Return the (X, Y) coordinate for the center point of the cell that contains the specified text.  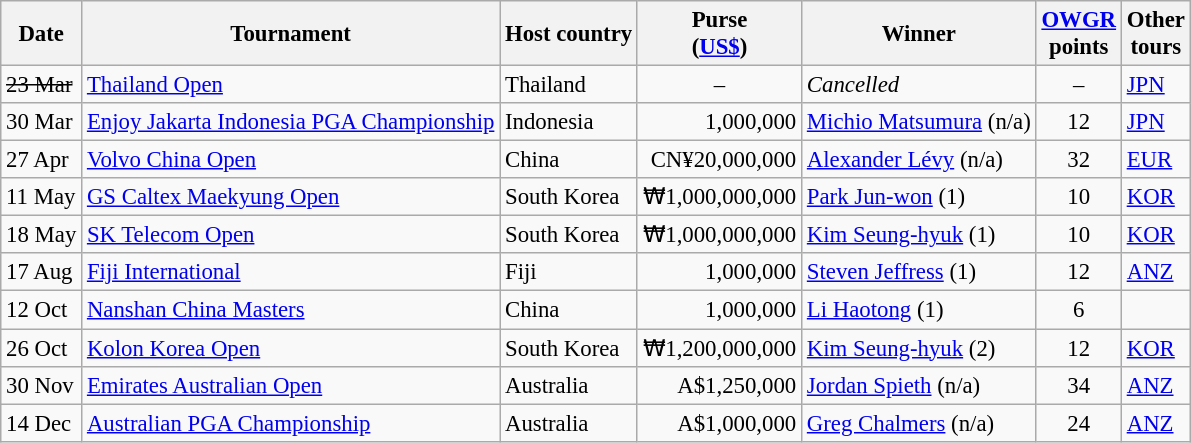
26 Oct (42, 348)
Park Jun-won (1) (920, 197)
GS Caltex Maekyung Open (291, 197)
Kim Seung-hyuk (2) (920, 348)
Steven Jeffress (1) (920, 273)
Date (42, 34)
A$1,000,000 (719, 423)
27 Apr (42, 160)
Host country (569, 34)
Cancelled (920, 85)
CN¥20,000,000 (719, 160)
Li Haotong (1) (920, 310)
12 Oct (42, 310)
Othertours (1156, 34)
Thailand (569, 85)
Enjoy Jakarta Indonesia PGA Championship (291, 122)
₩1,200,000,000 (719, 348)
23 Mar (42, 85)
Kolon Korea Open (291, 348)
Fiji (569, 273)
Jordan Spieth (n/a) (920, 385)
32 (1078, 160)
17 Aug (42, 273)
OWGRpoints (1078, 34)
Emirates Australian Open (291, 385)
24 (1078, 423)
SK Telecom Open (291, 235)
Alexander Lévy (n/a) (920, 160)
EUR (1156, 160)
Michio Matsumura (n/a) (920, 122)
Fiji International (291, 273)
18 May (42, 235)
Purse(US$) (719, 34)
6 (1078, 310)
Nanshan China Masters (291, 310)
Greg Chalmers (n/a) (920, 423)
Australian PGA Championship (291, 423)
Kim Seung-hyuk (1) (920, 235)
34 (1078, 385)
30 Nov (42, 385)
Indonesia (569, 122)
Volvo China Open (291, 160)
14 Dec (42, 423)
11 May (42, 197)
Tournament (291, 34)
Thailand Open (291, 85)
A$1,250,000 (719, 385)
Winner (920, 34)
30 Mar (42, 122)
